From the cell containing the given text, extract its center point as [x, y] coordinate. 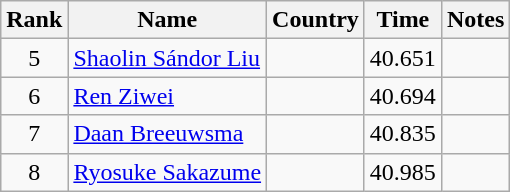
40.651 [402, 58]
Country [316, 20]
Time [402, 20]
Notes [475, 20]
5 [34, 58]
Daan Breeuwsma [168, 134]
40.835 [402, 134]
Name [168, 20]
40.694 [402, 96]
Ren Ziwei [168, 96]
6 [34, 96]
7 [34, 134]
Ryosuke Sakazume [168, 172]
40.985 [402, 172]
Rank [34, 20]
8 [34, 172]
Shaolin Sándor Liu [168, 58]
